Locate the cell with the specified text and output its (X, Y) center coordinate. 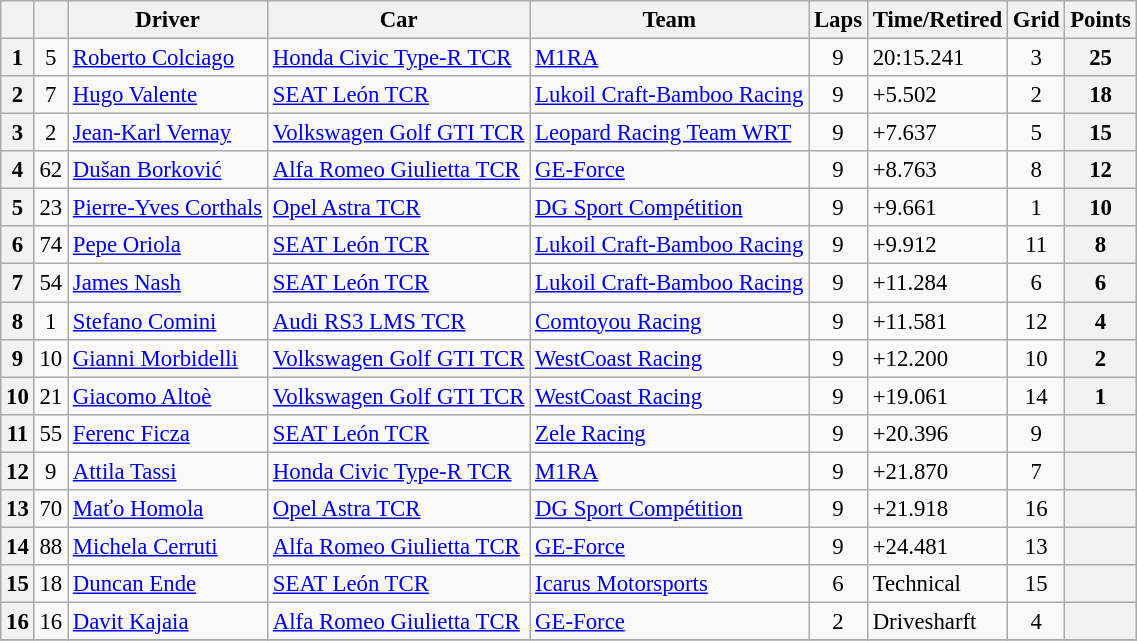
+12.200 (937, 358)
Comtoyou Racing (670, 321)
Ferenc Ficza (168, 433)
Pepe Oriola (168, 245)
+11.581 (937, 321)
23 (50, 208)
Pierre-Yves Corthals (168, 208)
Maťo Homola (168, 509)
Zele Racing (670, 433)
Gianni Morbidelli (168, 358)
+21.918 (937, 509)
+7.637 (937, 133)
Technical (937, 584)
Grid (1036, 20)
Roberto Colciago (168, 58)
Driver (168, 20)
54 (50, 283)
+11.284 (937, 283)
Jean-Karl Vernay (168, 133)
Icarus Motorsports (670, 584)
James Nash (168, 283)
+19.061 (937, 396)
+5.502 (937, 95)
25 (1100, 58)
+20.396 (937, 433)
Car (399, 20)
74 (50, 245)
Stefano Comini (168, 321)
Hugo Valente (168, 95)
Dušan Borković (168, 170)
Leopard Racing Team WRT (670, 133)
Attila Tassi (168, 471)
Points (1100, 20)
62 (50, 170)
Laps (838, 20)
55 (50, 433)
Giacomo Altoè (168, 396)
Team (670, 20)
21 (50, 396)
70 (50, 509)
88 (50, 546)
20:15.241 (937, 58)
+9.912 (937, 245)
Time/Retired (937, 20)
Davit Kajaia (168, 621)
+8.763 (937, 170)
Duncan Ende (168, 584)
+9.661 (937, 208)
+24.481 (937, 546)
+21.870 (937, 471)
Audi RS3 LMS TCR (399, 321)
Michela Cerruti (168, 546)
Drivesharft (937, 621)
